Output the (x, y) coordinate of the center of the cell containing the given text.  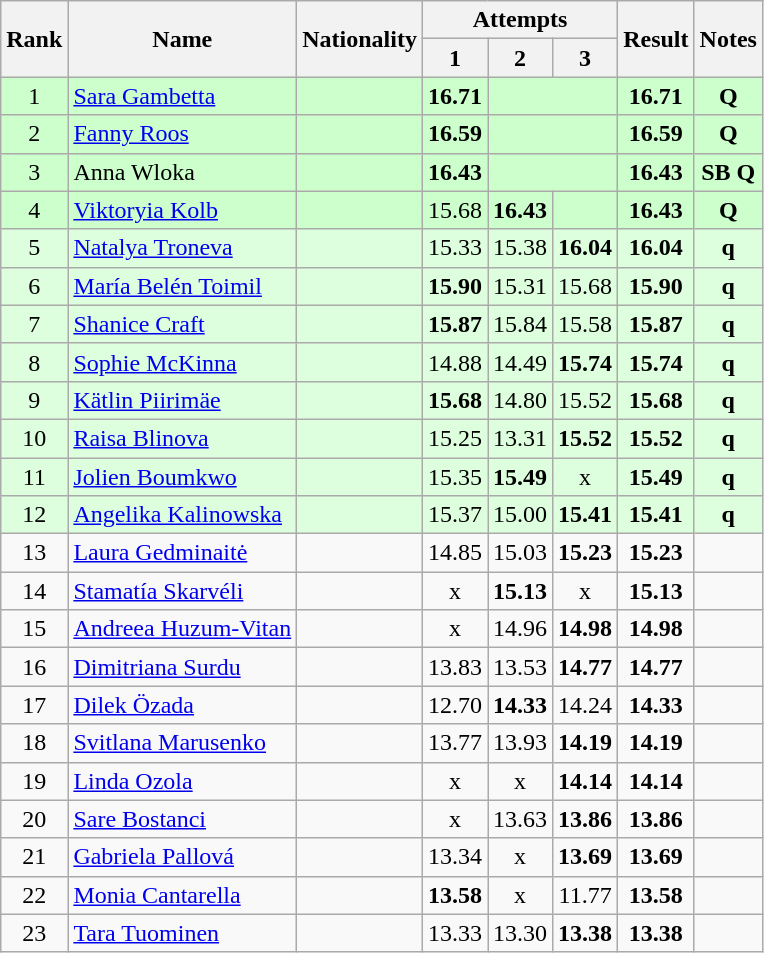
SB Q (728, 172)
14.80 (520, 400)
Stamatía Skarvéli (182, 591)
Dilek Özada (182, 705)
Laura Gedminaitė (182, 553)
15.35 (454, 477)
7 (34, 324)
Jolien Boumkwo (182, 477)
18 (34, 743)
Name (182, 39)
14.24 (586, 705)
13.83 (454, 667)
15.37 (454, 515)
Sara Gambetta (182, 96)
Notes (728, 39)
Andreea Huzum-Vitan (182, 629)
Sare Bostanci (182, 819)
Gabriela Pallová (182, 857)
Viktoryia Kolb (182, 210)
8 (34, 362)
Kätlin Piirimäe (182, 400)
15.84 (520, 324)
Raisa Blinova (182, 438)
21 (34, 857)
Shanice Craft (182, 324)
14 (34, 591)
13.34 (454, 857)
Anna Wloka (182, 172)
Nationality (360, 39)
23 (34, 933)
13.77 (454, 743)
13.31 (520, 438)
Angelika Kalinowska (182, 515)
15.03 (520, 553)
19 (34, 781)
10 (34, 438)
15.00 (520, 515)
5 (34, 248)
14.85 (454, 553)
14.49 (520, 362)
15.25 (454, 438)
Rank (34, 39)
13 (34, 553)
13.53 (520, 667)
Attempts (520, 20)
16 (34, 667)
13.93 (520, 743)
15.33 (454, 248)
20 (34, 819)
María Belén Toimil (182, 286)
15.38 (520, 248)
15 (34, 629)
6 (34, 286)
15.58 (586, 324)
11 (34, 477)
Sophie McKinna (182, 362)
4 (34, 210)
Monia Cantarella (182, 895)
12 (34, 515)
14.96 (520, 629)
13.30 (520, 933)
17 (34, 705)
12.70 (454, 705)
Fanny Roos (182, 134)
Dimitriana Surdu (182, 667)
Linda Ozola (182, 781)
13.33 (454, 933)
Svitlana Marusenko (182, 743)
11.77 (586, 895)
9 (34, 400)
Result (656, 39)
13.63 (520, 819)
22 (34, 895)
Tara Tuominen (182, 933)
15.31 (520, 286)
14.88 (454, 362)
Natalya Troneva (182, 248)
